Identify which cell holds the provided text, then report its (x, y) central coordinate. 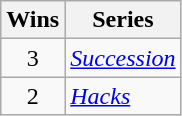
3 (33, 58)
Succession (123, 58)
2 (33, 96)
Series (123, 20)
Hacks (123, 96)
Wins (33, 20)
